Detect which cell encompasses the target text, then output its (x, y) center coordinate. 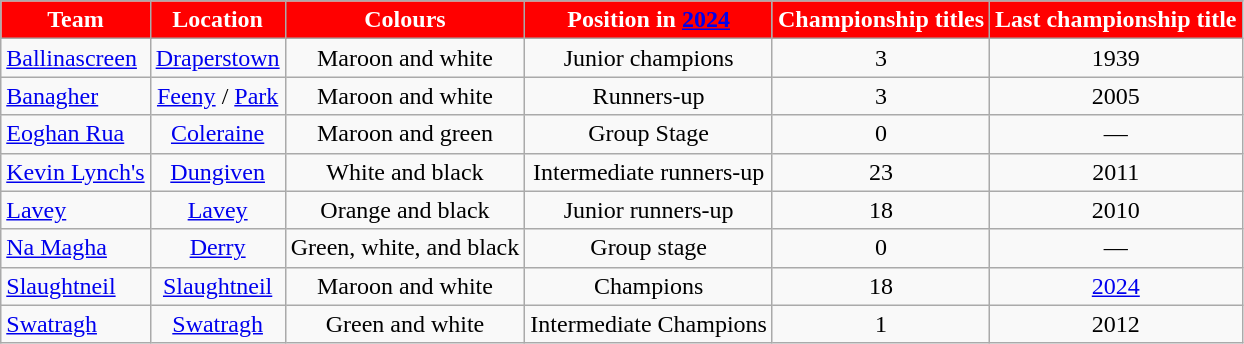
Colours (405, 20)
Team (76, 20)
Intermediate Champions (649, 324)
Dungiven (218, 172)
2012 (1116, 324)
Last championship title (1116, 20)
Green and white (405, 324)
1939 (1116, 58)
2010 (1116, 210)
Green, white, and black (405, 248)
White and black (405, 172)
Junior runners-up (649, 210)
Champions (649, 286)
Derry (218, 248)
Runners-up (649, 96)
1 (880, 324)
Championship titles (880, 20)
2005 (1116, 96)
Draperstown (218, 58)
Intermediate runners-up (649, 172)
Position in 2024 (649, 20)
Eoghan Rua (76, 134)
Banagher (76, 96)
23 (880, 172)
Ballinascreen (76, 58)
Junior champions (649, 58)
Feeny / Park (218, 96)
2011 (1116, 172)
Kevin Lynch's (76, 172)
Orange and black (405, 210)
Coleraine (218, 134)
2024 (1116, 286)
Group stage (649, 248)
Location (218, 20)
Na Magha (76, 248)
Maroon and green (405, 134)
Group Stage (649, 134)
